Detect which cell encompasses the target text, then output its [x, y] center coordinate. 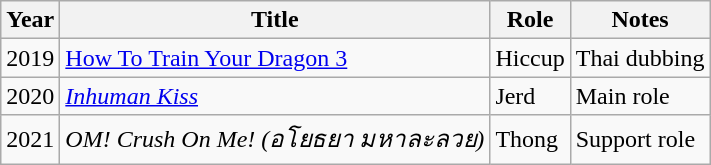
Thong [530, 140]
2020 [30, 96]
Title [275, 20]
How To Train Your Dragon 3 [275, 58]
Support role [640, 140]
Role [530, 20]
Hiccup [530, 58]
Year [30, 20]
Jerd [530, 96]
Inhuman Kiss [275, 96]
Main role [640, 96]
2019 [30, 58]
OM! Crush On Me! (อโยธยา มหาละลวย) [275, 140]
Thai dubbing [640, 58]
2021 [30, 140]
Notes [640, 20]
